Determine the (x, y) coordinate at the center of the cell enclosing the given text.  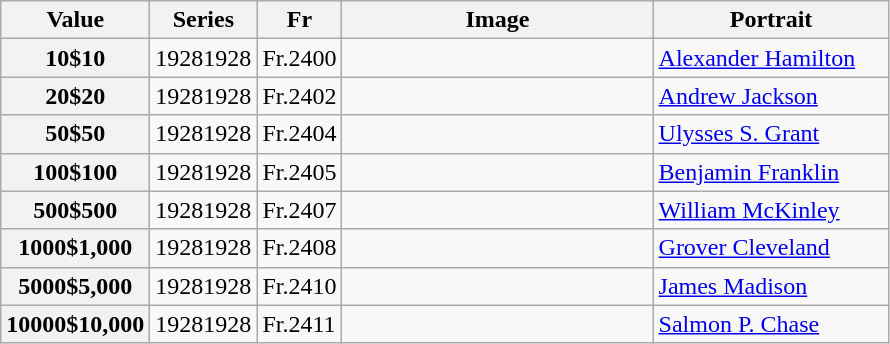
Fr.2408 (300, 248)
Fr (300, 20)
Ulysses S. Grant (771, 134)
Andrew Jackson (771, 96)
Grover Cleveland (771, 248)
William McKinley (771, 210)
Fr.2404 (300, 134)
Salmon P. Chase (771, 324)
20$20 (76, 96)
10000$10,000 (76, 324)
Fr.2411 (300, 324)
5000$5,000 (76, 286)
Alexander Hamilton (771, 58)
Benjamin Franklin (771, 172)
10$10 (76, 58)
Image (498, 20)
Fr.2405 (300, 172)
500$500 (76, 210)
Fr.2407 (300, 210)
Portrait (771, 20)
100$100 (76, 172)
James Madison (771, 286)
Series (204, 20)
Fr.2410 (300, 286)
50$50 (76, 134)
1000$1,000 (76, 248)
Fr.2402 (300, 96)
Value (76, 20)
Fr.2400 (300, 58)
